Identify which cell holds the provided text, then report its [X, Y] central coordinate. 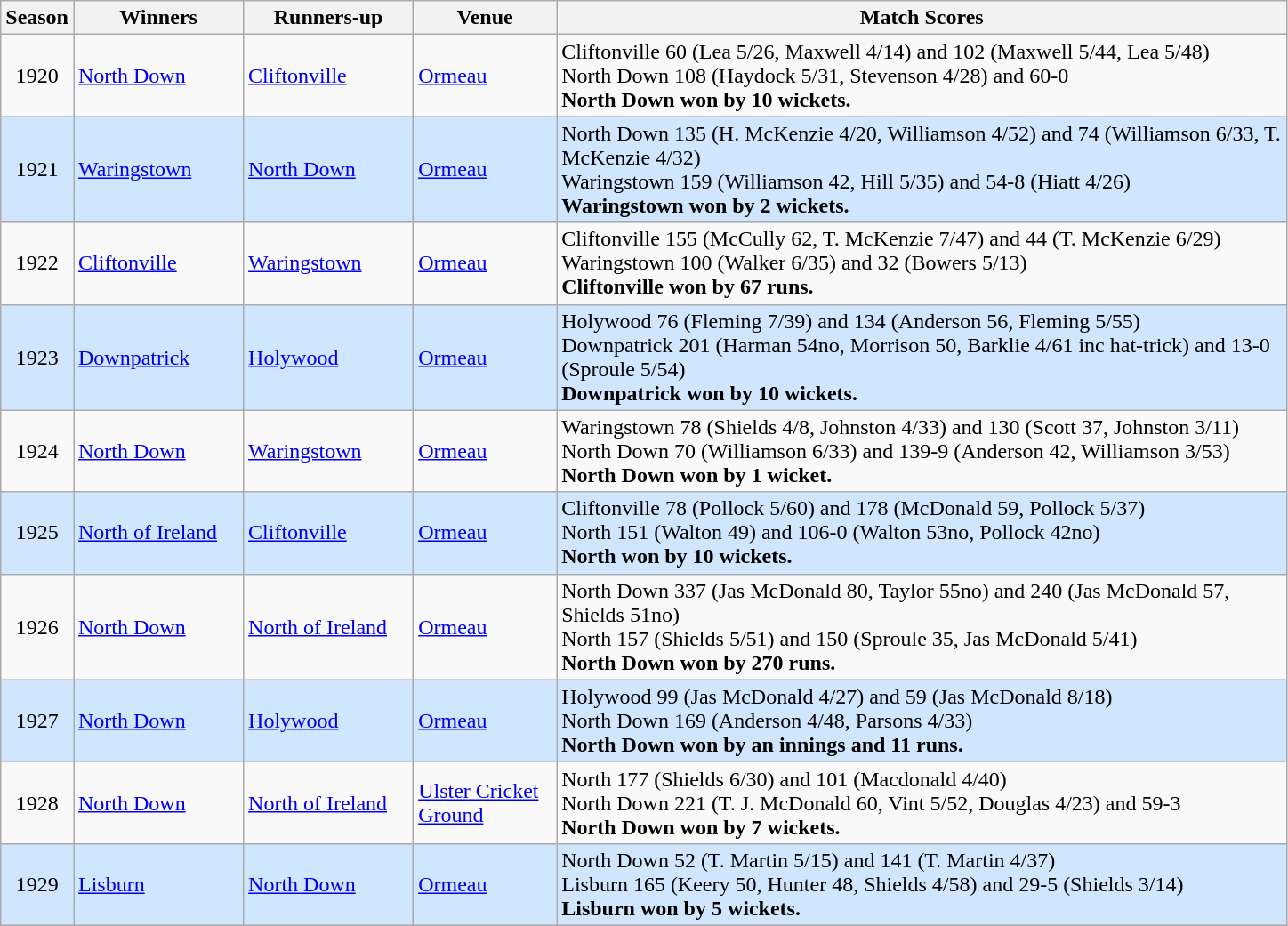
1927 [37, 721]
1920 [37, 76]
Lisburn [158, 884]
Ulster Cricket Ground [486, 802]
1926 [37, 626]
1921 [37, 169]
1922 [37, 263]
1923 [37, 358]
Runners-up [329, 18]
Season [37, 18]
North 177 (Shields 6/30) and 101 (Macdonald 4/40)North Down 221 (T. J. McDonald 60, Vint 5/52, Douglas 4/23) and 59-3North Down won by 7 wickets. [922, 802]
1925 [37, 533]
Venue [486, 18]
1928 [37, 802]
Downpatrick [158, 358]
1924 [37, 451]
1929 [37, 884]
Match Scores [922, 18]
Holywood 99 (Jas McDonald 4/27) and 59 (Jas McDonald 8/18)North Down 169 (Anderson 4/48, Parsons 4/33)North Down won by an innings and 11 runs. [922, 721]
Winners [158, 18]
Cliftonville 78 (Pollock 5/60) and 178 (McDonald 59, Pollock 5/37)North 151 (Walton 49) and 106-0 (Walton 53no, Pollock 42no)North won by 10 wickets. [922, 533]
